Search for the cell housing the specified text and yield its [X, Y] center coordinate. 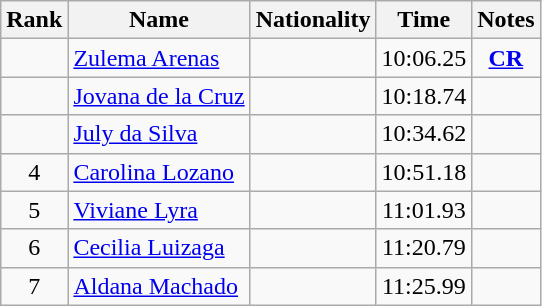
5 [34, 210]
6 [34, 248]
11:01.93 [424, 210]
Notes [506, 20]
Viviane Lyra [159, 210]
Carolina Lozano [159, 172]
CR [506, 58]
Rank [34, 20]
Aldana Machado [159, 286]
10:51.18 [424, 172]
Nationality [313, 20]
11:20.79 [424, 248]
11:25.99 [424, 286]
7 [34, 286]
Zulema Arenas [159, 58]
10:34.62 [424, 134]
Jovana de la Cruz [159, 96]
4 [34, 172]
Name [159, 20]
Time [424, 20]
10:06.25 [424, 58]
10:18.74 [424, 96]
July da Silva [159, 134]
Cecilia Luizaga [159, 248]
